From the cell containing the given text, extract its center point as (X, Y) coordinate. 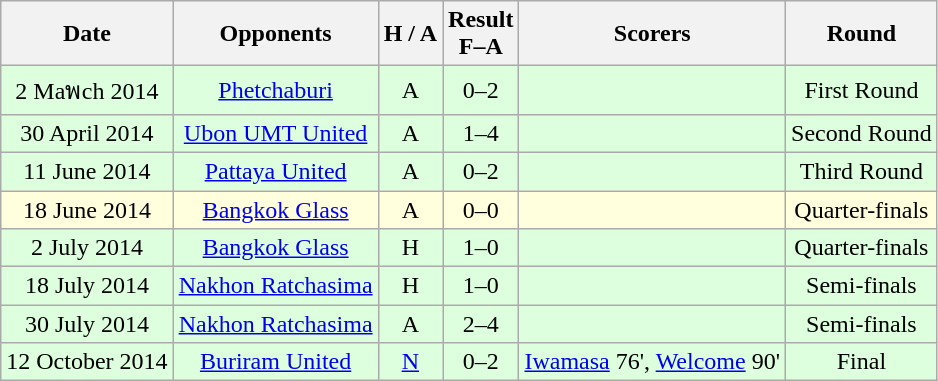
H / A (410, 34)
18 June 2014 (87, 209)
Date (87, 34)
0–0 (481, 209)
ResultF–A (481, 34)
Pattaya United (276, 171)
Iwamasa 76', Welcome 90' (652, 362)
2 July 2014 (87, 248)
First Round (862, 90)
1–4 (481, 133)
11 June 2014 (87, 171)
Final (862, 362)
Buriram United (276, 362)
Second Round (862, 133)
2 Maพch 2014 (87, 90)
30 April 2014 (87, 133)
Round (862, 34)
Phetchaburi (276, 90)
Ubon UMT United (276, 133)
18 July 2014 (87, 286)
2–4 (481, 324)
N (410, 362)
Scorers (652, 34)
30 July 2014 (87, 324)
Third Round (862, 171)
12 October 2014 (87, 362)
Opponents (276, 34)
